Scan for the cell matching the given text and deliver its [x, y] coordinate at center. 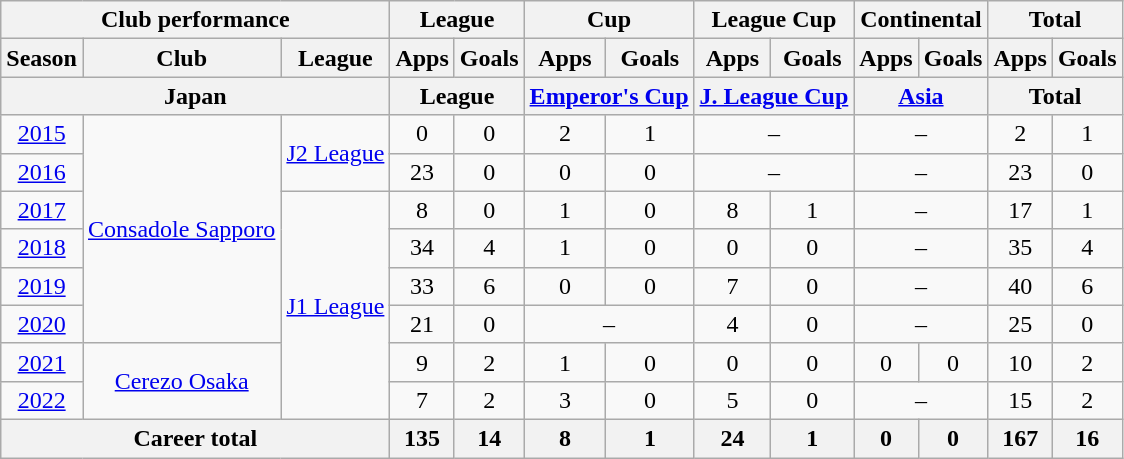
J2 League [336, 153]
33 [422, 286]
16 [1087, 438]
2022 [42, 400]
Asia [921, 96]
35 [1020, 248]
9 [422, 362]
167 [1020, 438]
Cerezo Osaka [181, 381]
24 [732, 438]
League Cup [774, 20]
2015 [42, 134]
J1 League [336, 305]
34 [422, 248]
14 [489, 438]
2020 [42, 324]
40 [1020, 286]
17 [1020, 210]
Season [42, 58]
Cup [609, 20]
Emperor's Cup [609, 96]
Consadole Sapporo [181, 229]
5 [732, 400]
10 [1020, 362]
3 [565, 400]
Career total [196, 438]
2021 [42, 362]
25 [1020, 324]
2018 [42, 248]
2019 [42, 286]
Continental [921, 20]
Club performance [196, 20]
Japan [196, 96]
J. League Cup [774, 96]
15 [1020, 400]
21 [422, 324]
Club [181, 58]
2016 [42, 172]
2017 [42, 210]
135 [422, 438]
